Return the [x, y] coordinate for the center point of the cell that contains the specified text.  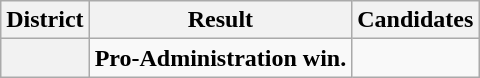
Result [220, 20]
District [45, 20]
Candidates [416, 20]
Pro-Administration win. [220, 58]
